From the cell containing the given text, extract its center point as [x, y] coordinate. 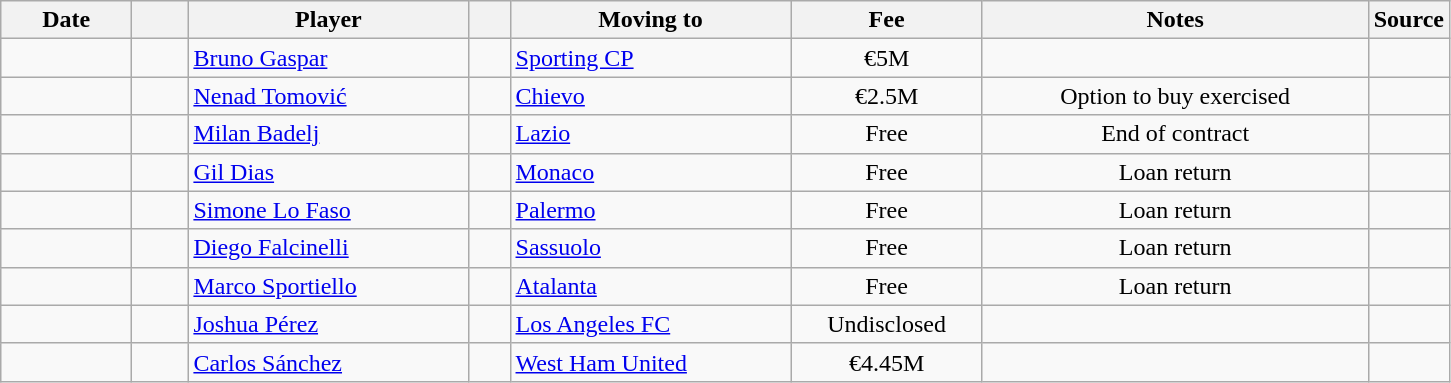
Diego Falcinelli [328, 248]
Los Angeles FC [650, 324]
Sassuolo [650, 248]
End of contract [1175, 134]
€2.5M [886, 96]
Moving to [650, 20]
Nenad Tomović [328, 96]
€5M [886, 58]
Player [328, 20]
€4.45M [886, 362]
Atalanta [650, 286]
Milan Badelj [328, 134]
Chievo [650, 96]
Fee [886, 20]
Bruno Gaspar [328, 58]
Notes [1175, 20]
Palermo [650, 210]
Joshua Pérez [328, 324]
Carlos Sánchez [328, 362]
Simone Lo Faso [328, 210]
Gil Dias [328, 172]
West Ham United [650, 362]
Undisclosed [886, 324]
Sporting CP [650, 58]
Option to buy exercised [1175, 96]
Lazio [650, 134]
Source [1408, 20]
Marco Sportiello [328, 286]
Date [66, 20]
Monaco [650, 172]
